Locate the cell with the specified text and output its (X, Y) center coordinate. 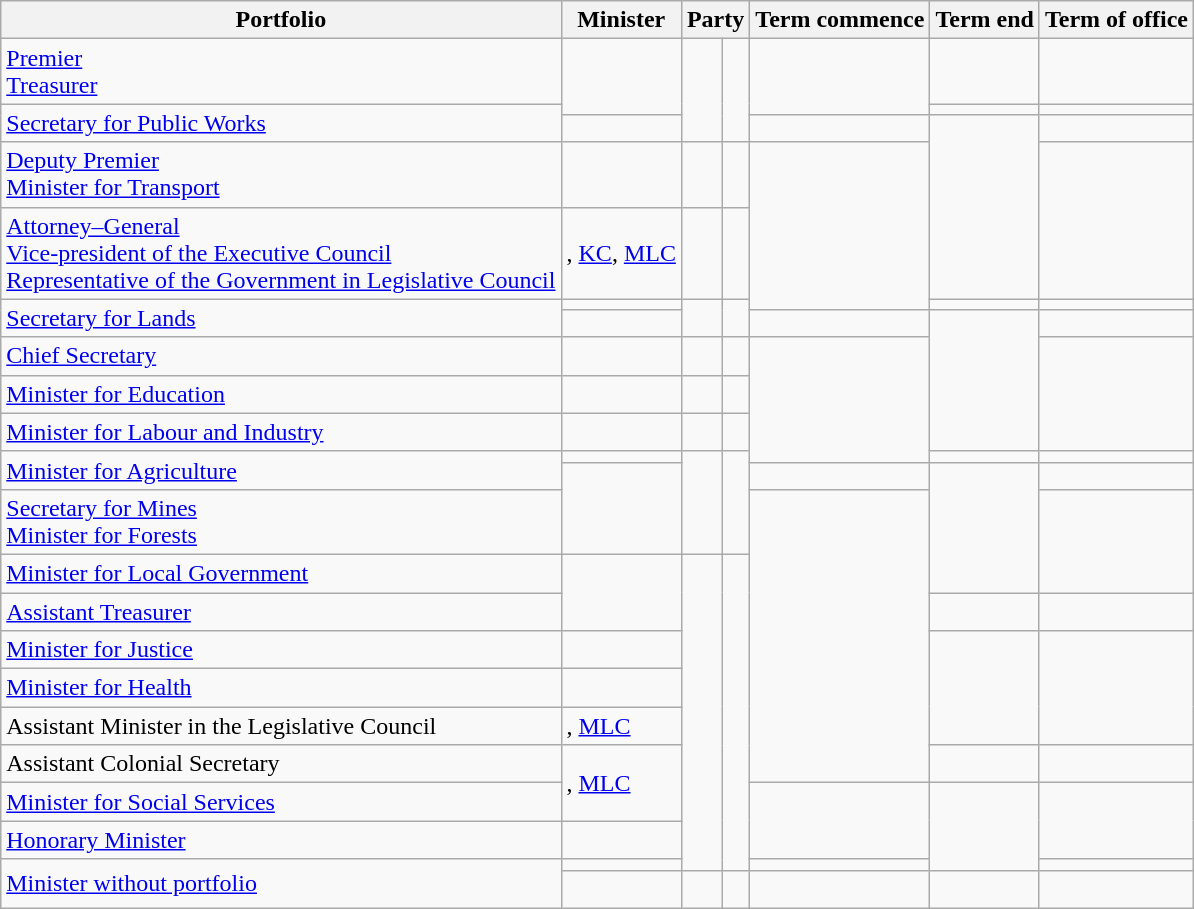
, KC, MLC (621, 253)
Honorary Minister (281, 840)
Minister for Health (281, 688)
Term of office (1116, 20)
Attorney–GeneralVice-president of the Executive CouncilRepresentative of the Government in Legislative Council (281, 253)
Term end (985, 20)
Term commence (840, 20)
Secretary for Public Works (281, 123)
Secretary for MinesMinister for Forests (281, 522)
Portfolio (281, 20)
Minister for Education (281, 394)
Party (715, 20)
Assistant Colonial Secretary (281, 764)
Deputy PremierMinister for Transport (281, 174)
PremierTreasurer (281, 72)
Assistant Treasurer (281, 611)
Minister (621, 20)
Minister for Agriculture (281, 470)
Minister without portfolio (281, 884)
Minister for Social Services (281, 802)
Minister for Labour and Industry (281, 432)
Minister for Justice (281, 650)
Assistant Minister in the Legislative Council (281, 726)
Secretary for Lands (281, 318)
Minister for Local Government (281, 573)
Chief Secretary (281, 356)
